For the text-containing cell, return its midpoint in [x, y] coordinate format. 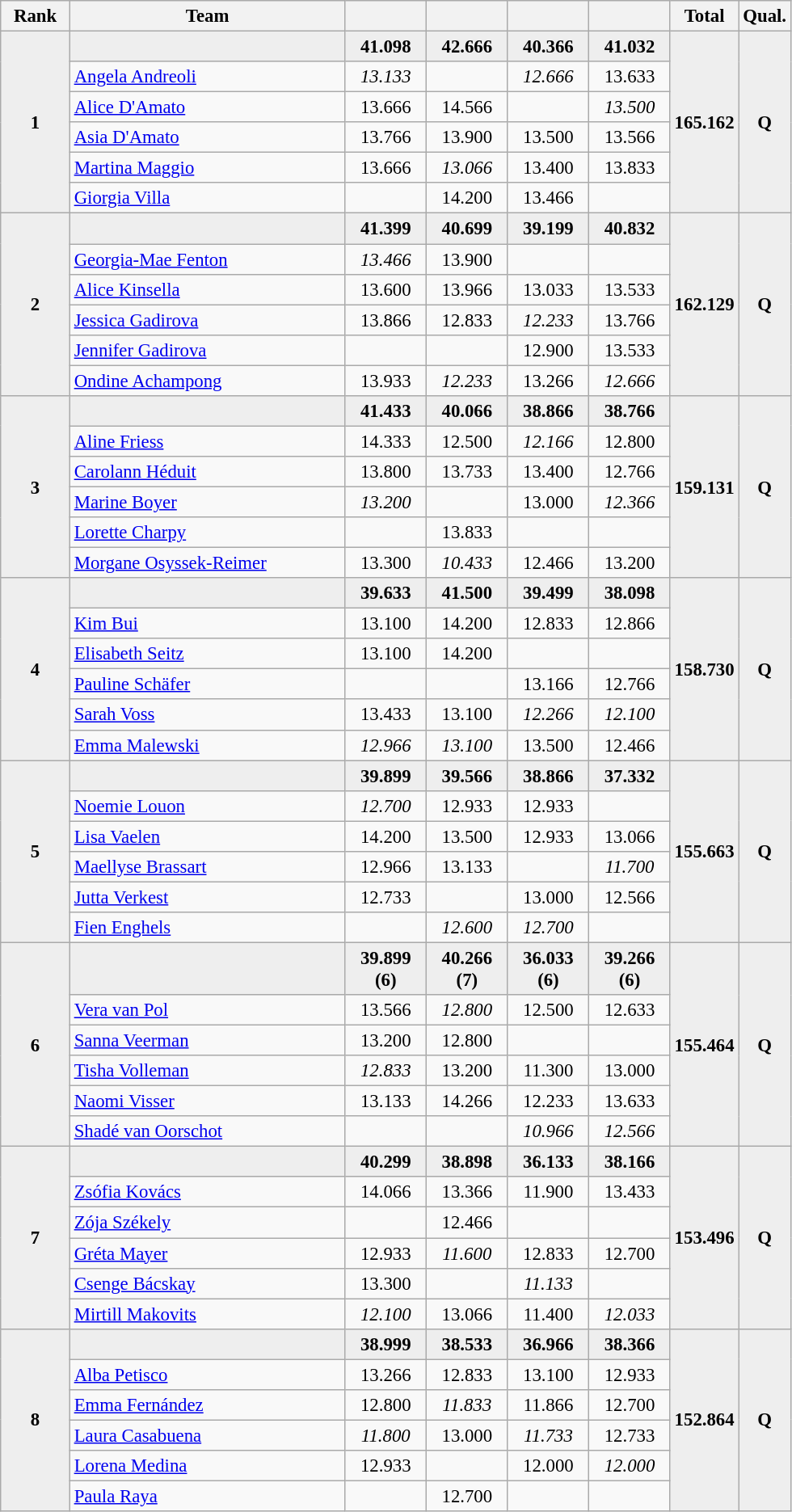
152.864 [705, 1420]
Jennifer Gadirova [207, 350]
8 [36, 1420]
Shadé van Oorschot [207, 1131]
Georgia-Mae Fenton [207, 259]
Morgane Osyssek-Reimer [207, 563]
Jessica Gadirova [207, 320]
Mirtill Makovits [207, 1314]
11.133 [548, 1283]
40.266 (7) [467, 968]
Carolann Héduit [207, 472]
13.866 [386, 320]
Rank [36, 16]
5 [36, 852]
Tisha Volleman [207, 1071]
Alba Petisco [207, 1375]
38.166 [630, 1162]
11.833 [467, 1405]
40.366 [548, 47]
155.663 [705, 852]
Martina Maggio [207, 168]
159.131 [705, 487]
11.300 [548, 1071]
Vera van Pol [207, 1010]
2 [36, 305]
Emma Fernández [207, 1405]
38.533 [467, 1344]
Maellyse Brassart [207, 867]
11.800 [386, 1435]
39.566 [467, 776]
13.800 [386, 472]
155.464 [705, 1044]
12.600 [467, 928]
40.299 [386, 1162]
11.600 [467, 1253]
38.898 [467, 1162]
3 [36, 487]
Asia D'Amato [207, 137]
Giorgia Villa [207, 198]
36.966 [548, 1344]
Pauline Schäfer [207, 684]
36.033 (6) [548, 968]
Emma Malewski [207, 745]
39.199 [548, 229]
Jutta Verkest [207, 897]
11.400 [548, 1314]
12.033 [630, 1314]
Lisa Vaelen [207, 836]
11.900 [548, 1192]
Lorette Charpy [207, 533]
38.766 [630, 411]
6 [36, 1044]
Fien Enghels [207, 928]
11.866 [548, 1405]
12.900 [548, 350]
Ondine Achampong [207, 381]
12.166 [548, 441]
Csenge Bácskay [207, 1283]
12.366 [630, 502]
Total [705, 16]
39.899 [386, 776]
14.333 [386, 441]
Naomi Visser [207, 1101]
158.730 [705, 669]
13.600 [386, 289]
7 [36, 1238]
40.699 [467, 229]
13.366 [467, 1192]
14.266 [467, 1101]
Laura Casabuena [207, 1435]
13.033 [548, 289]
13.933 [386, 381]
14.066 [386, 1192]
Sarah Voss [207, 715]
Gréta Mayer [207, 1253]
1 [36, 123]
Zója Székely [207, 1223]
Paula Raya [207, 1496]
Marine Boyer [207, 502]
12.266 [548, 715]
Noemie Louon [207, 806]
36.133 [548, 1162]
Angela Andreoli [207, 77]
39.266 (6) [630, 968]
10.433 [467, 563]
41.032 [630, 47]
42.666 [467, 47]
13.166 [548, 684]
Qual. [765, 16]
Sanna Veerman [207, 1041]
38.366 [630, 1344]
11.700 [630, 867]
39.899 (6) [386, 968]
Zsófia Kovács [207, 1192]
Aline Friess [207, 441]
4 [36, 669]
41.433 [386, 411]
Alice Kinsella [207, 289]
40.832 [630, 229]
39.633 [386, 593]
41.098 [386, 47]
39.499 [548, 593]
41.500 [467, 593]
41.399 [386, 229]
162.129 [705, 305]
12.866 [630, 624]
Elisabeth Seitz [207, 654]
Alice D'Amato [207, 107]
10.966 [548, 1131]
Kim Bui [207, 624]
12.633 [630, 1010]
40.066 [467, 411]
37.332 [630, 776]
153.496 [705, 1238]
13.733 [467, 472]
11.733 [548, 1435]
Lorena Medina [207, 1466]
Team [207, 16]
38.999 [386, 1344]
14.566 [467, 107]
13.966 [467, 289]
165.162 [705, 123]
38.098 [630, 593]
